Scan for the cell matching the given text and deliver its [x, y] coordinate at center. 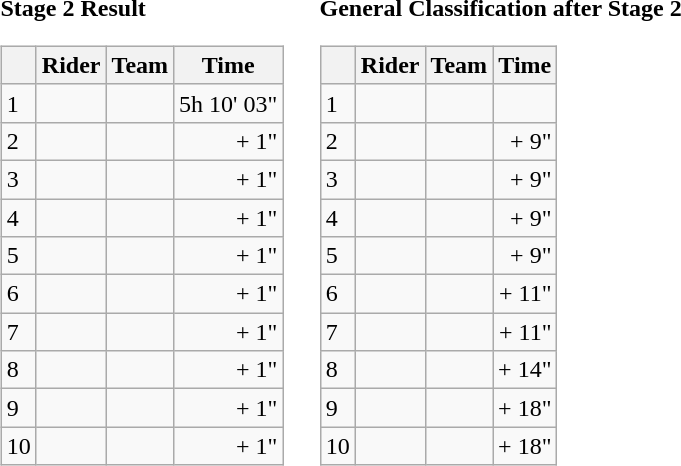
+ 14" [525, 370]
5h 10' 03" [228, 103]
